Determine the [x, y] coordinate at the center of the cell enclosing the given text.  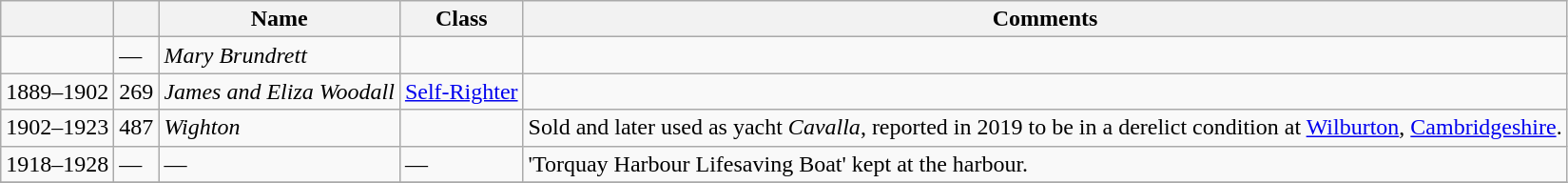
Self-Righter [461, 91]
Sold and later used as yacht Cavalla, reported in 2019 to be in a derelict condition at Wilburton, Cambridgeshire. [1045, 128]
Wighton [280, 128]
James and Eliza Woodall [280, 91]
1902–1923 [57, 128]
1889–1902 [57, 91]
269 [137, 91]
'Torquay Harbour Lifesaving Boat' kept at the harbour. [1045, 164]
Class [461, 19]
Mary Brundrett [280, 55]
Comments [1045, 19]
Name [280, 19]
1918–1928 [57, 164]
487 [137, 128]
